Scan for the cell matching the given text and deliver its [x, y] coordinate at center. 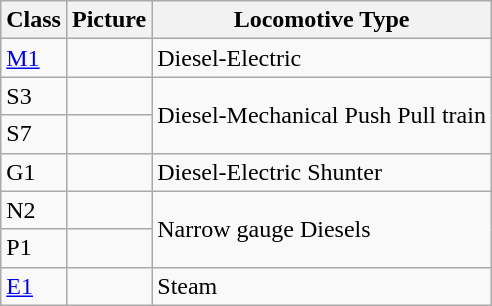
M1 [34, 58]
N2 [34, 210]
S7 [34, 134]
P1 [34, 248]
Narrow gauge Diesels [322, 229]
Steam [322, 286]
Picture [108, 20]
E1 [34, 286]
S3 [34, 96]
Diesel-Electric [322, 58]
Locomotive Type [322, 20]
Diesel-Electric Shunter [322, 172]
Class [34, 20]
G1 [34, 172]
Diesel-Mechanical Push Pull train [322, 115]
